Capture the cell that displays the provided text and extract its (X, Y) central coordinate. 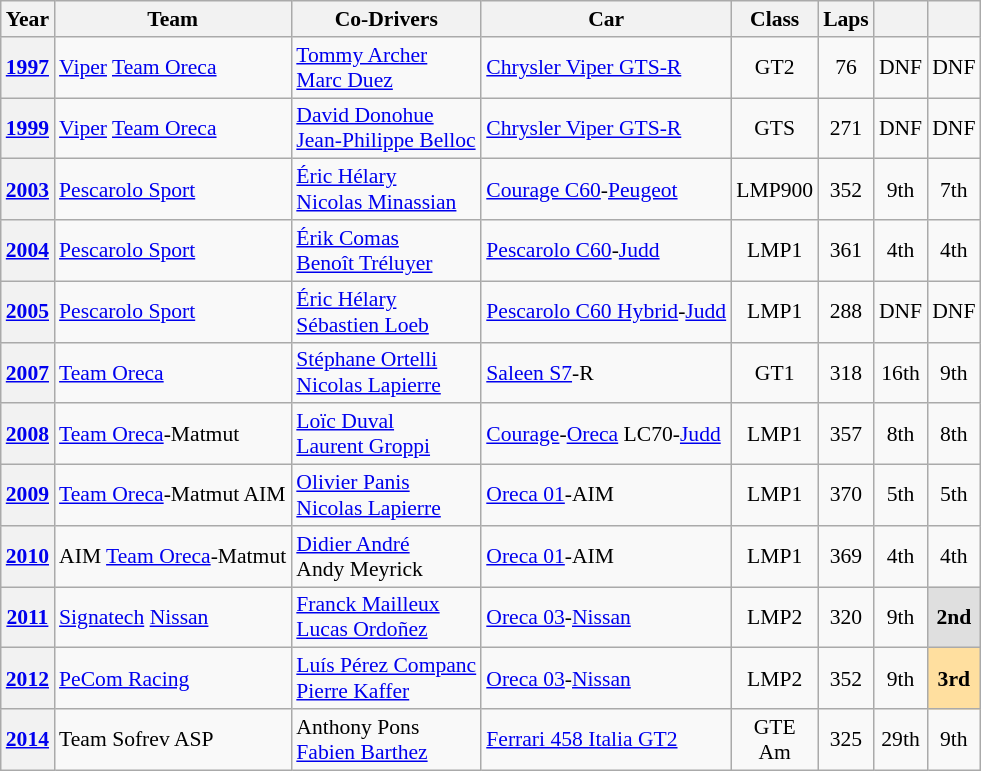
361 (846, 250)
320 (846, 618)
1999 (28, 128)
Anthony Pons Fabien Barthez (386, 740)
Saleen S7-R (606, 372)
Franck Mailleux Lucas Ordoñez (386, 618)
PeCom Racing (172, 678)
1997 (28, 68)
Pescarolo C60 Hybrid-Judd (606, 312)
7th (954, 190)
2nd (954, 618)
Éric Hélary Sébastien Loeb (386, 312)
Year (28, 19)
76 (846, 68)
325 (846, 740)
Team Sofrev ASP (172, 740)
Érik Comas Benoît Tréluyer (386, 250)
Luís Pérez Companc Pierre Kaffer (386, 678)
370 (846, 496)
AIM Team Oreca-Matmut (172, 556)
2007 (28, 372)
Team Oreca-Matmut AIM (172, 496)
2012 (28, 678)
Loïc Duval Laurent Groppi (386, 434)
Laps (846, 19)
2005 (28, 312)
Team Oreca (172, 372)
David Donohue Jean-Philippe Belloc (386, 128)
GT1 (774, 372)
2010 (28, 556)
Courage-Oreca LC70-Judd (606, 434)
2009 (28, 496)
Stéphane Ortelli Nicolas Lapierre (386, 372)
LMP900 (774, 190)
2008 (28, 434)
Pescarolo C60-Judd (606, 250)
271 (846, 128)
Olivier Panis Nicolas Lapierre (386, 496)
Car (606, 19)
357 (846, 434)
2003 (28, 190)
Tommy Archer Marc Duez (386, 68)
Co-Drivers (386, 19)
29th (900, 740)
Didier André Andy Meyrick (386, 556)
Signatech Nissan (172, 618)
318 (846, 372)
GTS (774, 128)
3rd (954, 678)
2004 (28, 250)
Courage C60-Peugeot (606, 190)
2011 (28, 618)
288 (846, 312)
Ferrari 458 Italia GT2 (606, 740)
16th (900, 372)
Éric Hélary Nicolas Minassian (386, 190)
Class (774, 19)
GT2 (774, 68)
369 (846, 556)
GTEAm (774, 740)
Team Oreca-Matmut (172, 434)
2014 (28, 740)
Team (172, 19)
